Determine the [x, y] coordinate at the center of the cell enclosing the given text.  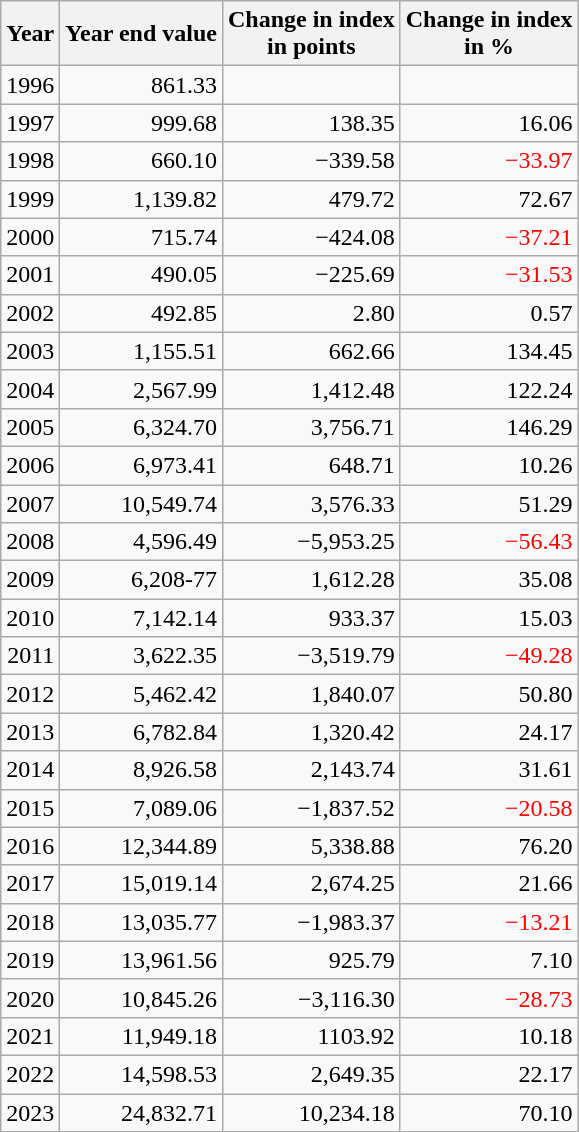
2013 [30, 732]
2012 [30, 694]
35.08 [489, 580]
2007 [30, 503]
2003 [30, 351]
4,596.49 [142, 542]
1,412.48 [311, 389]
122.24 [489, 389]
2022 [30, 1074]
15,019.14 [142, 884]
7,089.06 [142, 808]
8,926.58 [142, 770]
24,832.71 [142, 1113]
13,961.56 [142, 960]
2002 [30, 313]
Year [30, 34]
2011 [30, 656]
−49.28 [489, 656]
−1,837.52 [311, 808]
14,598.53 [142, 1074]
1999 [30, 199]
715.74 [142, 237]
2017 [30, 884]
15.03 [489, 618]
5,462.42 [142, 694]
−56.43 [489, 542]
16.06 [489, 123]
490.05 [142, 275]
31.61 [489, 770]
1103.92 [311, 1036]
−28.73 [489, 998]
6,973.41 [142, 465]
13,035.77 [142, 922]
2009 [30, 580]
2016 [30, 846]
10,549.74 [142, 503]
0.57 [489, 313]
22.17 [489, 1074]
3,622.35 [142, 656]
1,320.42 [311, 732]
2004 [30, 389]
2008 [30, 542]
933.37 [311, 618]
2020 [30, 998]
2,649.35 [311, 1074]
−13.21 [489, 922]
1,155.51 [142, 351]
6,782.84 [142, 732]
10.26 [489, 465]
479.72 [311, 199]
2019 [30, 960]
138.35 [311, 123]
Change in indexin % [489, 34]
12,344.89 [142, 846]
−20.58 [489, 808]
51.29 [489, 503]
72.67 [489, 199]
1998 [30, 161]
1,840.07 [311, 694]
−424.08 [311, 237]
1,139.82 [142, 199]
146.29 [489, 427]
24.17 [489, 732]
−3,116.30 [311, 998]
76.20 [489, 846]
−5,953.25 [311, 542]
10,234.18 [311, 1113]
−1,983.37 [311, 922]
3,756.71 [311, 427]
2,143.74 [311, 770]
2015 [30, 808]
−37.21 [489, 237]
7,142.14 [142, 618]
2021 [30, 1036]
1996 [30, 85]
10.18 [489, 1036]
50.80 [489, 694]
−33.97 [489, 161]
2000 [30, 237]
492.85 [142, 313]
−225.69 [311, 275]
999.68 [142, 123]
−31.53 [489, 275]
1997 [30, 123]
2,567.99 [142, 389]
2014 [30, 770]
660.10 [142, 161]
662.66 [311, 351]
6,324.70 [142, 427]
134.45 [489, 351]
2,674.25 [311, 884]
7.10 [489, 960]
925.79 [311, 960]
2006 [30, 465]
2018 [30, 922]
3,576.33 [311, 503]
11,949.18 [142, 1036]
2001 [30, 275]
2023 [30, 1113]
1,612.28 [311, 580]
−339.58 [311, 161]
861.33 [142, 85]
2010 [30, 618]
2.80 [311, 313]
648.71 [311, 465]
70.10 [489, 1113]
10,845.26 [142, 998]
2005 [30, 427]
6,208-77 [142, 580]
Change in indexin points [311, 34]
5,338.88 [311, 846]
Year end value [142, 34]
21.66 [489, 884]
−3,519.79 [311, 656]
